Pinpoint the cell where the given text exists, returning its (x, y) midpoint coordinate. 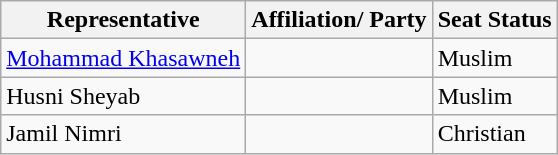
Husni Sheyab (124, 96)
Seat Status (494, 20)
Christian (494, 134)
Mohammad Khasawneh (124, 58)
Affiliation/ Party (339, 20)
Representative (124, 20)
Jamil Nimri (124, 134)
